Find where the given text appears and provide that cell's center as [X, Y] coordinate. 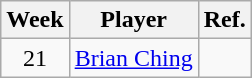
21 [35, 58]
Player [134, 20]
Brian Ching [134, 58]
Week [35, 20]
Ref. [224, 20]
